For the text-containing cell, return its midpoint in (X, Y) coordinate format. 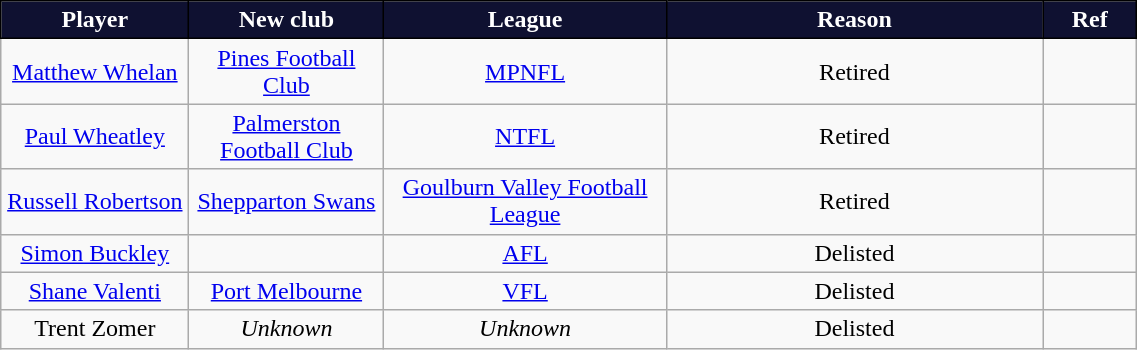
Shane Valenti (95, 291)
Paul Wheatley (95, 136)
League (525, 20)
Ref (1090, 20)
Player (95, 20)
NTFL (525, 136)
Trent Zomer (95, 329)
New club (286, 20)
Shepparton Swans (286, 202)
Reason (854, 20)
Russell Robertson (95, 202)
Matthew Whelan (95, 72)
AFL (525, 253)
VFL (525, 291)
Pines Football Club (286, 72)
Port Melbourne (286, 291)
Simon Buckley (95, 253)
Palmerston Football Club (286, 136)
Goulburn Valley Football League (525, 202)
MPNFL (525, 72)
